For the text-containing cell, return its midpoint in (x, y) coordinate format. 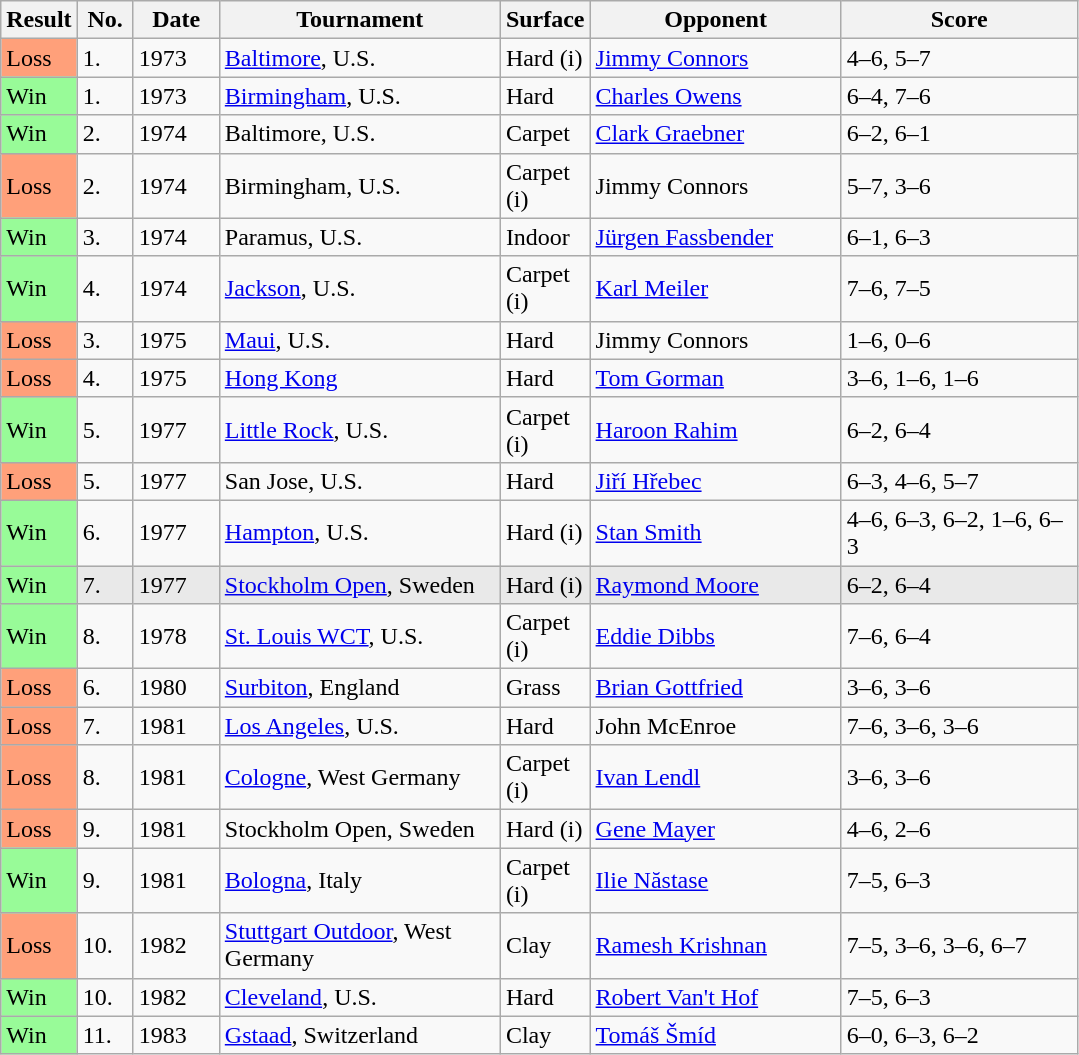
7–6, 6–4 (959, 636)
11. (105, 1035)
6–4, 7–6 (959, 96)
6–3, 4–6, 5–7 (959, 481)
Gene Mayer (716, 829)
Date (176, 20)
3–6, 1–6, 1–6 (959, 378)
4–6, 2–6 (959, 829)
Little Rock, U.S. (360, 430)
Clark Graebner (716, 134)
San Jose, U.S. (360, 481)
Jürgen Fassbender (716, 237)
7–5, 3–6, 3–6, 6–7 (959, 946)
Stan Smith (716, 532)
Eddie Dibbs (716, 636)
Carpet (545, 134)
4–6, 5–7 (959, 58)
Maui, U.S. (360, 340)
Robert Van't Hof (716, 997)
1–6, 0–6 (959, 340)
Hong Kong (360, 378)
Hampton, U.S. (360, 532)
Surface (545, 20)
Tom Gorman (716, 378)
Surbiton, England (360, 688)
Grass (545, 688)
6–2, 6–1 (959, 134)
Result (39, 20)
Bologna, Italy (360, 880)
Tomáš Šmíd (716, 1035)
Paramus, U.S. (360, 237)
Indoor (545, 237)
1978 (176, 636)
1983 (176, 1035)
5–7, 3–6 (959, 186)
Tournament (360, 20)
Los Angeles, U.S. (360, 726)
John McEnroe (716, 726)
Karl Meiler (716, 288)
4–6, 6–3, 6–2, 1–6, 6–3 (959, 532)
Jackson, U.S. (360, 288)
Stuttgart Outdoor, West Germany (360, 946)
Ilie Năstase (716, 880)
Haroon Rahim (716, 430)
Charles Owens (716, 96)
1980 (176, 688)
Score (959, 20)
Brian Gottfried (716, 688)
Ramesh Krishnan (716, 946)
7–6, 7–5 (959, 288)
6–0, 6–3, 6–2 (959, 1035)
7–6, 3–6, 3–6 (959, 726)
No. (105, 20)
Jiří Hřebec (716, 481)
6–1, 6–3 (959, 237)
Gstaad, Switzerland (360, 1035)
Opponent (716, 20)
Cleveland, U.S. (360, 997)
St. Louis WCT, U.S. (360, 636)
Raymond Moore (716, 585)
Ivan Lendl (716, 778)
Cologne, West Germany (360, 778)
